Detect which cell encompasses the target text, then output its (X, Y) center coordinate. 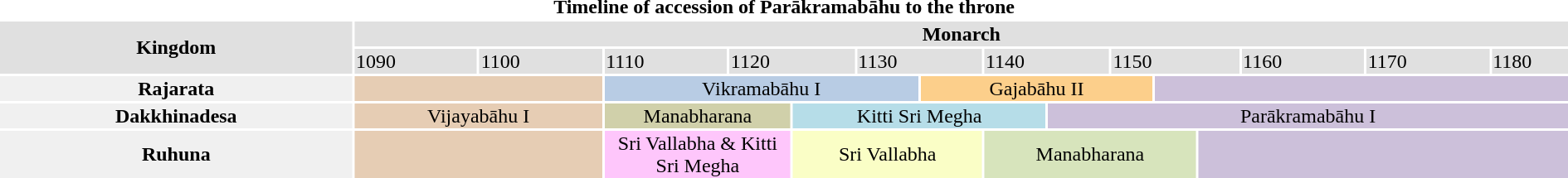
Monarch (962, 34)
1140 (1047, 61)
1180 (1530, 61)
Dakkhinadesa (176, 116)
1120 (791, 61)
1130 (919, 61)
Vijayabāhu I (479, 116)
1090 (416, 61)
Kingdom (176, 48)
Vikramabāhu I (762, 89)
Kitti Sri Megha (919, 116)
1170 (1428, 61)
Gajabāhu II (1037, 89)
Sri Vallabha & Kitti Sri Megha (698, 154)
1160 (1303, 61)
Parākramabāhu I (1307, 116)
Rajarata (176, 89)
1110 (666, 61)
1100 (541, 61)
Ruhuna (176, 154)
1150 (1176, 61)
Sri Vallabha (888, 154)
